Scan for the cell matching the given text and deliver its [X, Y] coordinate at center. 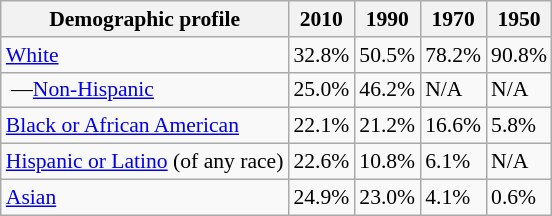
46.2% [387, 90]
78.2% [453, 55]
25.0% [321, 90]
Demographic profile [145, 19]
Asian [145, 197]
32.8% [321, 55]
2010 [321, 19]
4.1% [453, 197]
22.1% [321, 126]
6.1% [453, 162]
1970 [453, 19]
1990 [387, 19]
21.2% [387, 126]
5.8% [519, 126]
16.6% [453, 126]
Black or African American [145, 126]
1950 [519, 19]
90.8% [519, 55]
0.6% [519, 197]
Hispanic or Latino (of any race) [145, 162]
22.6% [321, 162]
23.0% [387, 197]
24.9% [321, 197]
50.5% [387, 55]
10.8% [387, 162]
White [145, 55]
—Non-Hispanic [145, 90]
